From the cell containing the given text, extract its center point as (X, Y) coordinate. 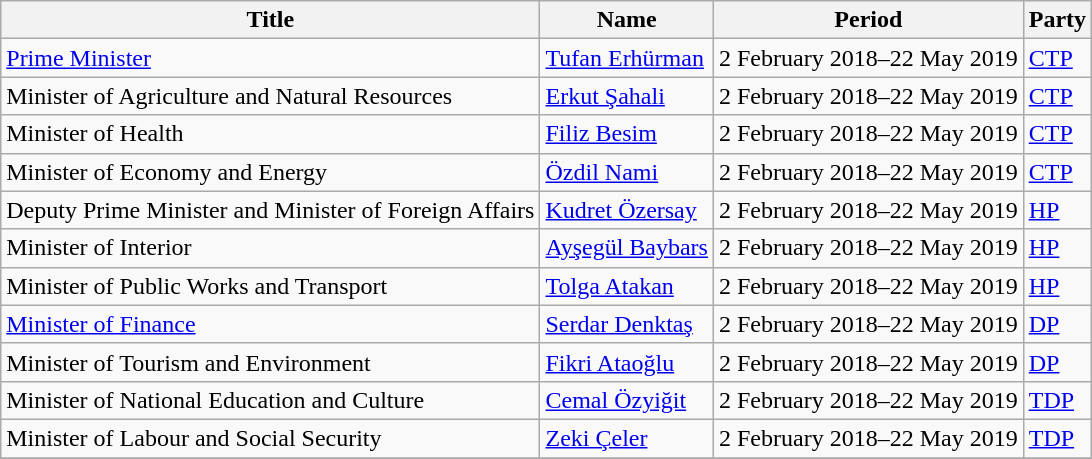
Minister of Finance (270, 324)
Period (868, 20)
Minister of Labour and Social Security (270, 438)
Fikri Ataoğlu (627, 362)
Ayşegül Baybars (627, 248)
Minister of Interior (270, 248)
Minister of Tourism and Environment (270, 362)
Minister of Agriculture and Natural Resources (270, 96)
Name (627, 20)
Özdil Nami (627, 172)
Title (270, 20)
Minister of Economy and Energy (270, 172)
Party (1057, 20)
Tufan Erhürman (627, 58)
Minister of Public Works and Transport (270, 286)
Kudret Özersay (627, 210)
Minister of Health (270, 134)
Erkut Şahali (627, 96)
Serdar Denktaş (627, 324)
Tolga Atakan (627, 286)
Zeki Çeler (627, 438)
Cemal Özyiğit (627, 400)
Minister of National Education and Culture (270, 400)
Filiz Besim (627, 134)
Deputy Prime Minister and Minister of Foreign Affairs (270, 210)
Prime Minister (270, 58)
